Identify which cell holds the provided text, then report its [X, Y] central coordinate. 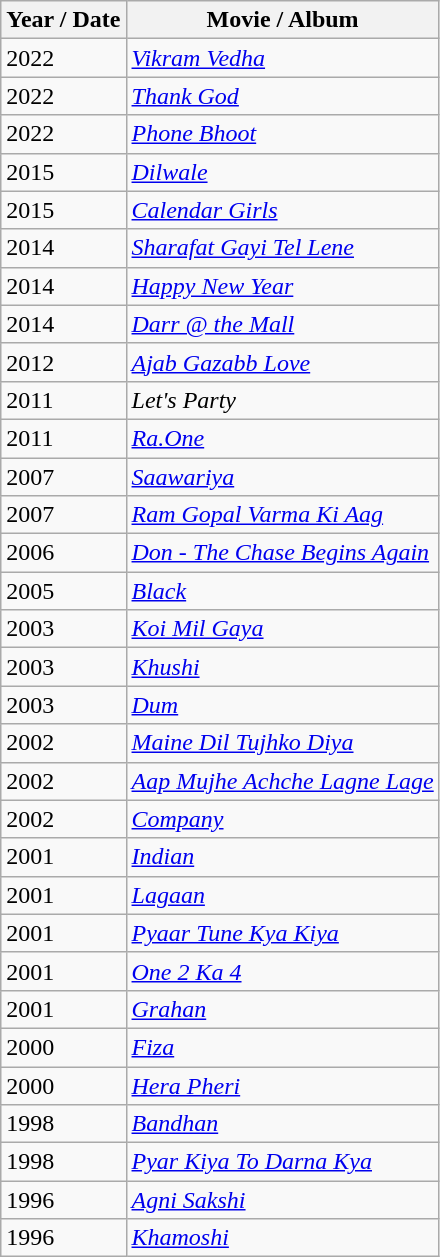
2005 [64, 591]
Sharafat Gayi Tel Lene [282, 248]
Indian [282, 857]
Don - The Chase Begins Again [282, 553]
Pyaar Tune Kya Kiya [282, 933]
Hera Pheri [282, 1085]
Year / Date [64, 20]
Saawariya [282, 477]
Aap Mujhe Achche Lagne Lage [282, 781]
Khamoshi [282, 1238]
One 2 Ka 4 [282, 971]
Bandhan [282, 1124]
Dilwale [282, 172]
Ajab Gazabb Love [282, 362]
Maine Dil Tujhko Diya [282, 743]
Movie / Album [282, 20]
Khushi [282, 667]
Ra.One [282, 438]
Black [282, 591]
Thank God [282, 96]
2006 [64, 553]
Let's Party [282, 400]
Lagaan [282, 895]
Phone Bhoot [282, 134]
Koi Mil Gaya [282, 629]
Ram Gopal Varma Ki Aag [282, 515]
Vikram Vedha [282, 58]
Dum [282, 705]
Darr @ the Mall [282, 324]
Fiza [282, 1047]
Company [282, 819]
Grahan [282, 1009]
Happy New Year [282, 286]
Agni Sakshi [282, 1200]
Calendar Girls [282, 210]
2012 [64, 362]
Pyar Kiya To Darna Kya [282, 1162]
